Scan for the cell matching the given text and deliver its [x, y] coordinate at center. 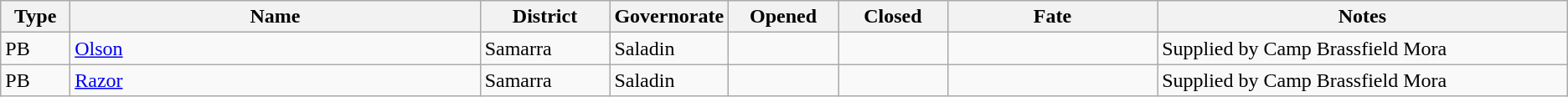
Fate [1052, 17]
Type [35, 17]
Opened [784, 17]
Notes [1363, 17]
Name [275, 17]
District [544, 17]
Closed [893, 17]
Governorate [669, 17]
Olson [275, 48]
Razor [275, 80]
